Detect which cell encompasses the target text, then output its (X, Y) center coordinate. 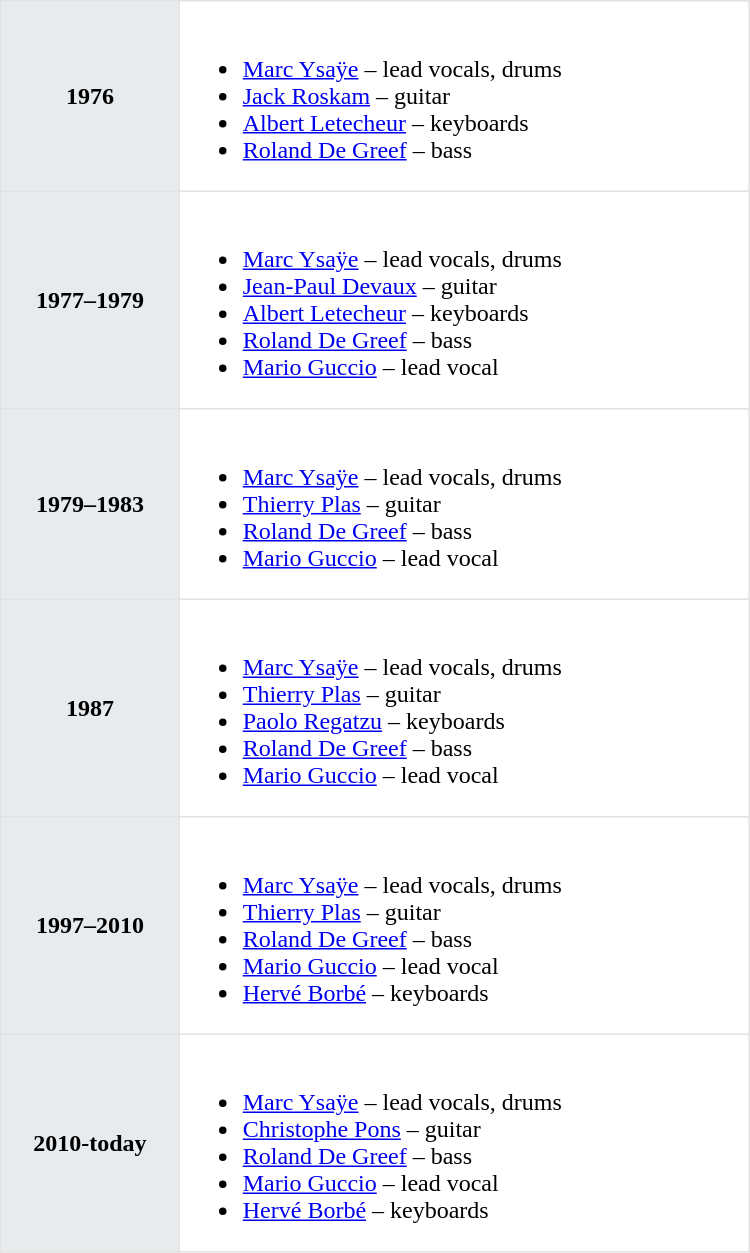
1979–1983 (90, 504)
Marc Ysaÿe – lead vocals, drumsThierry Plas – guitarRoland De Greef – bassMario Guccio – lead vocal (464, 504)
1997–2010 (90, 926)
1976 (90, 96)
2010-today (90, 1143)
Marc Ysaÿe – lead vocals, drumsThierry Plas – guitarPaolo Regatzu – keyboardsRoland De Greef – bassMario Guccio – lead vocal (464, 708)
Marc Ysaÿe – lead vocals, drumsJack Roskam – guitarAlbert Letecheur – keyboardsRoland De Greef – bass (464, 96)
Marc Ysaÿe – lead vocals, drumsThierry Plas – guitarRoland De Greef – bassMario Guccio – lead vocalHervé Borbé – keyboards (464, 926)
1977–1979 (90, 300)
Marc Ysaÿe – lead vocals, drumsJean-Paul Devaux – guitarAlbert Letecheur – keyboardsRoland De Greef – bassMario Guccio – lead vocal (464, 300)
Marc Ysaÿe – lead vocals, drumsChristophe Pons – guitarRoland De Greef – bassMario Guccio – lead vocalHervé Borbé – keyboards (464, 1143)
1987 (90, 708)
